Provide the (x, y) coordinate of the cell's center where the given text is located.  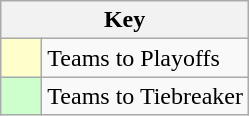
Teams to Tiebreaker (146, 96)
Key (125, 20)
Teams to Playoffs (146, 58)
